Return the [x, y] coordinate for the center point of the cell that contains the specified text.  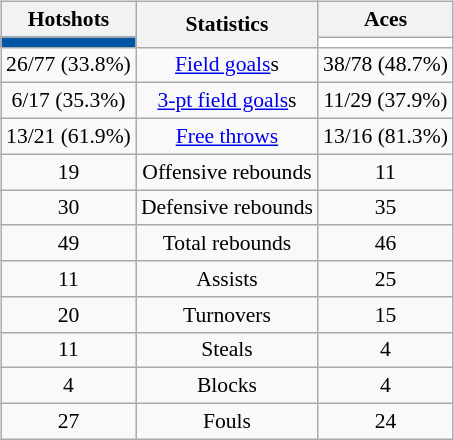
Hotshots [68, 19]
Total rebounds [227, 243]
Free throws [227, 136]
Assists [227, 279]
35 [386, 208]
Defensive rebounds [227, 208]
Turnovers [227, 314]
19 [68, 172]
15 [386, 314]
25 [386, 279]
26/77 (33.8%) [68, 65]
Field goalss [227, 65]
24 [386, 421]
Steals [227, 350]
Blocks [227, 386]
Statistics [227, 24]
6/17 (35.3%) [68, 101]
3-pt field goalss [227, 101]
38/78 (48.7%) [386, 65]
46 [386, 243]
11/29 (37.9%) [386, 101]
13/21 (61.9%) [68, 136]
20 [68, 314]
30 [68, 208]
13/16 (81.3%) [386, 136]
27 [68, 421]
Fouls [227, 421]
Aces [386, 19]
Offensive rebounds [227, 172]
49 [68, 243]
